For the text-containing cell, return its midpoint in (x, y) coordinate format. 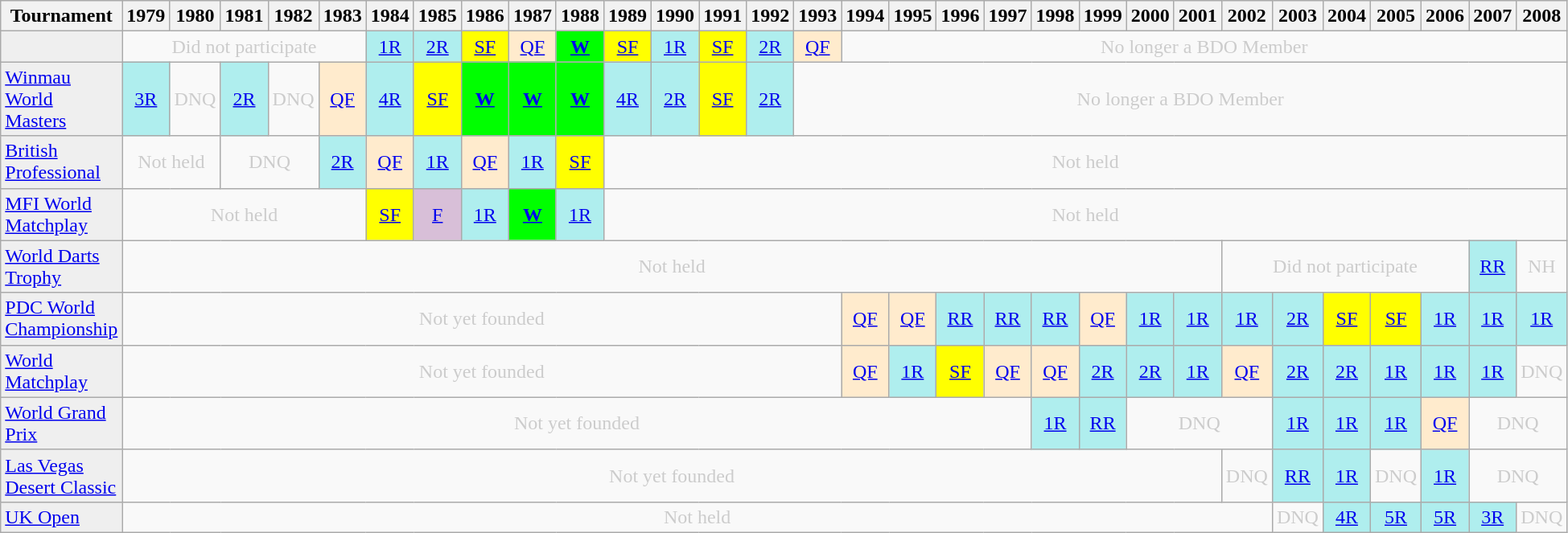
1986 (484, 16)
2006 (1445, 16)
1979 (146, 16)
2008 (1541, 16)
2004 (1347, 16)
World Darts Trophy (61, 267)
1988 (579, 16)
NH (1541, 267)
2001 (1197, 16)
1993 (817, 16)
F (438, 214)
1990 (676, 16)
Tournament (61, 16)
1984 (389, 16)
1994 (866, 16)
Winmau World Masters (61, 99)
1991 (722, 16)
2005 (1395, 16)
1983 (343, 16)
1989 (628, 16)
PDC World Championship (61, 318)
1987 (533, 16)
World Matchplay (61, 371)
1999 (1102, 16)
1980 (195, 16)
1981 (245, 16)
1985 (438, 16)
1998 (1056, 16)
1997 (1007, 16)
1992 (771, 16)
2002 (1247, 16)
UK Open (61, 517)
1995 (912, 16)
MFI World Matchplay (61, 214)
2007 (1493, 16)
1982 (293, 16)
British Professional (61, 162)
2000 (1150, 16)
1996 (961, 16)
Las Vegas Desert Classic (61, 476)
2003 (1297, 16)
World Grand Prix (61, 423)
